Locate the cell with the specified text and output its [X, Y] center coordinate. 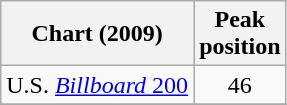
Peakposition [240, 34]
U.S. Billboard 200 [98, 85]
Chart (2009) [98, 34]
46 [240, 85]
